Search for the cell housing the specified text and yield its [X, Y] center coordinate. 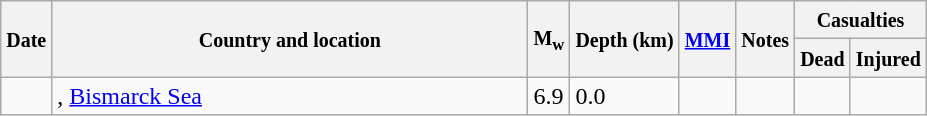
0.0 [624, 96]
Depth (km) [624, 39]
Notes [766, 39]
MMI [708, 39]
Injured [888, 58]
Date [26, 39]
Casualties [861, 20]
Dead [823, 58]
6.9 [549, 96]
, Bismarck Sea [290, 96]
Mw [549, 39]
Country and location [290, 39]
